Return the [X, Y] coordinate for the center point of the cell that contains the specified text.  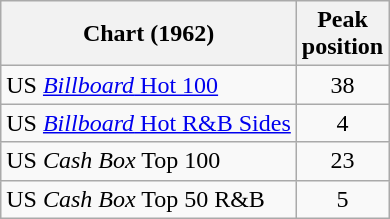
23 [342, 161]
4 [342, 123]
US Billboard Hot R&B Sides [149, 123]
US Billboard Hot 100 [149, 85]
5 [342, 199]
Peakposition [342, 34]
Chart (1962) [149, 34]
US Cash Box Top 50 R&B [149, 199]
38 [342, 85]
US Cash Box Top 100 [149, 161]
